Capture the cell that displays the provided text and extract its [x, y] central coordinate. 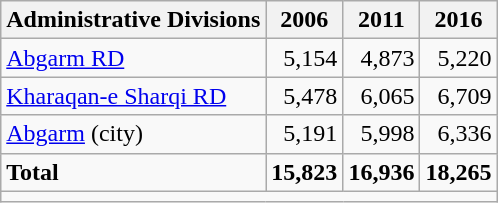
Administrative Divisions [134, 20]
Total [134, 172]
6,336 [458, 134]
18,265 [458, 172]
2011 [382, 20]
Kharaqan-e Sharqi RD [134, 96]
Abgarm (city) [134, 134]
2006 [304, 20]
5,998 [382, 134]
5,154 [304, 58]
15,823 [304, 172]
6,065 [382, 96]
5,220 [458, 58]
5,478 [304, 96]
4,873 [382, 58]
16,936 [382, 172]
6,709 [458, 96]
5,191 [304, 134]
Abgarm RD [134, 58]
2016 [458, 20]
